Return the (x, y) coordinate for the center point of the cell that contains the specified text.  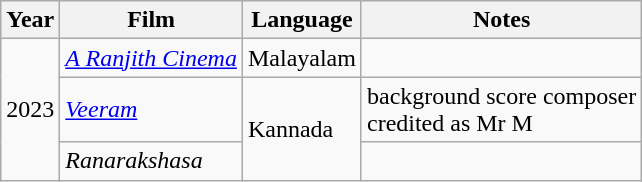
Film (152, 20)
Kannada (302, 128)
background score composercredited as Mr M (501, 110)
A Ranjith Cinema (152, 58)
Malayalam (302, 58)
2023 (30, 110)
Language (302, 20)
Year (30, 20)
Ranarakshasa (152, 161)
Notes (501, 20)
Veeram (152, 110)
